Output the (X, Y) coordinate of the center of the cell containing the given text.  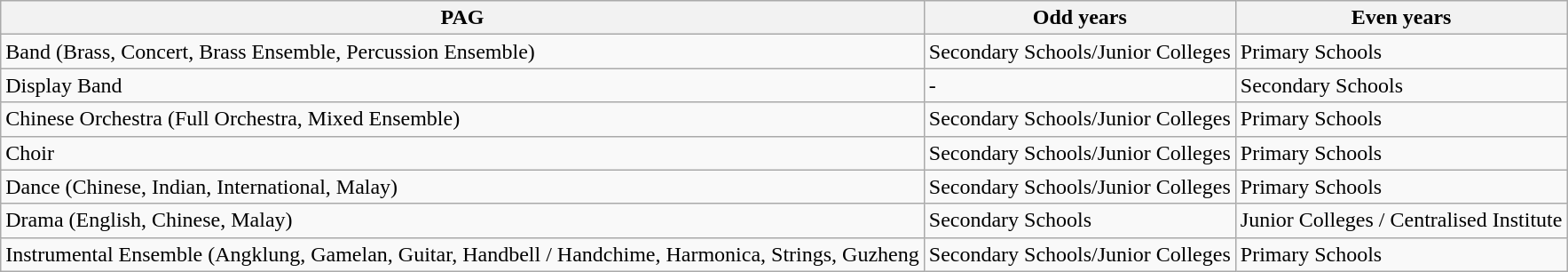
Band (Brass, Concert, Brass Ensemble, Percussion Ensemble) (463, 52)
PAG (463, 18)
Display Band (463, 85)
Choir (463, 153)
Even years (1401, 18)
Drama (English, Chinese, Malay) (463, 220)
Junior Colleges / Centralised Institute (1401, 220)
Odd years (1079, 18)
- (1079, 85)
Dance (Chinese, Indian, International, Malay) (463, 187)
Chinese Orchestra (Full Orchestra, Mixed Ensemble) (463, 119)
Instrumental Ensemble (Angklung, Gamelan, Guitar, Handbell / Handchime, Harmonica, Strings, Guzheng (463, 254)
